Extract the (x, y) coordinate from the center of the cell holding the provided text.  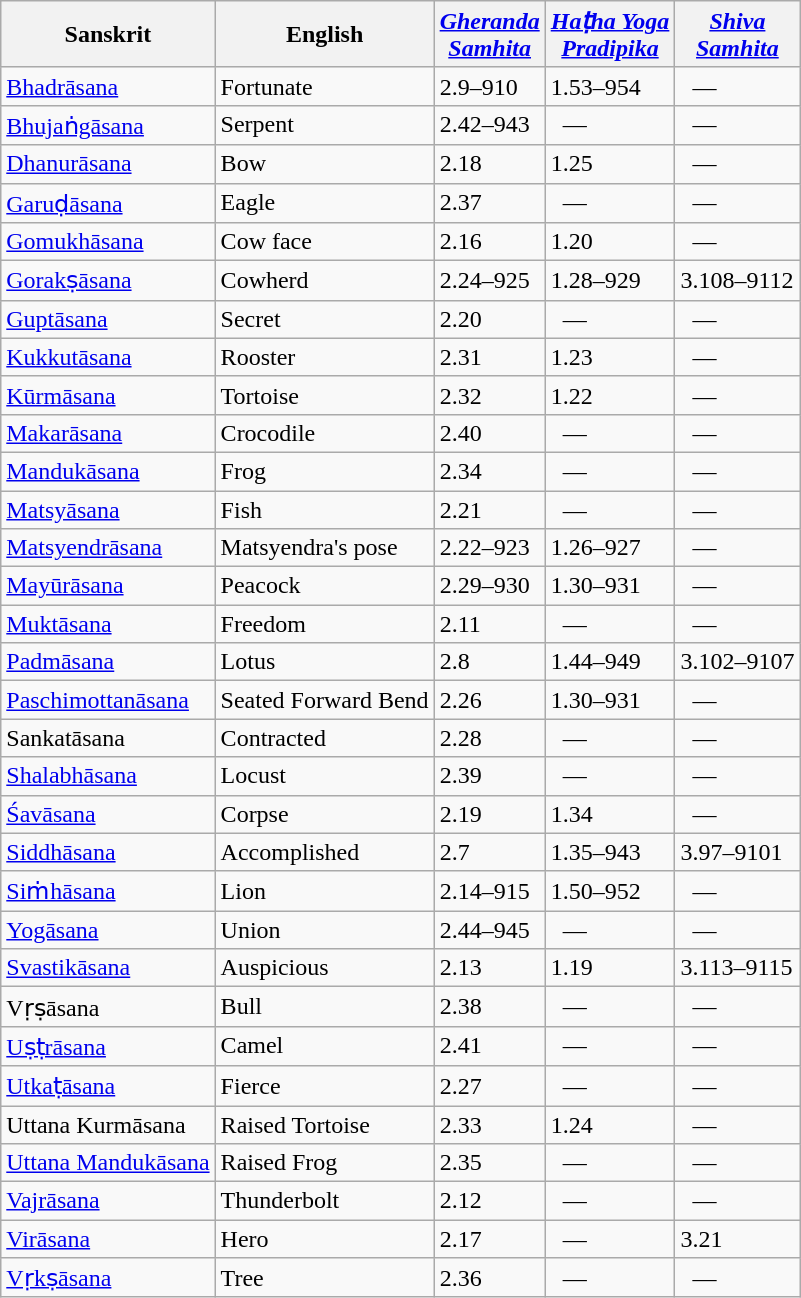
2.22–923 (490, 548)
Fortunate (324, 86)
1.34 (610, 814)
1.24 (610, 1125)
2.20 (490, 319)
GherandaSamhita (490, 34)
2.35 (490, 1163)
Cow face (324, 242)
Paschimottanāsana (108, 700)
2.36 (490, 1278)
2.19 (490, 814)
2.17 (490, 1239)
Tortoise (324, 395)
Matsyendra's pose (324, 548)
2.27 (490, 1086)
2.34 (490, 471)
Gomukhāsana (108, 242)
Garuḍāsana (108, 203)
1.50–952 (610, 891)
Vṛṣāsana (108, 1007)
2.13 (490, 968)
Mayūrāsana (108, 586)
2.39 (490, 776)
2.38 (490, 1007)
2.33 (490, 1125)
Kukkutāsana (108, 357)
Raised Frog (324, 1163)
1.23 (610, 357)
2.44–945 (490, 930)
Makarāsana (108, 433)
Camel (324, 1046)
Contracted (324, 738)
Guptāsana (108, 319)
Cowherd (324, 281)
Bull (324, 1007)
2.18 (490, 164)
2.11 (490, 624)
Vṛkṣāsana (108, 1278)
Accomplished (324, 852)
Śavāsana (108, 814)
English (324, 34)
1.35–943 (610, 852)
2.29–930 (490, 586)
Freedom (324, 624)
2.7 (490, 852)
Fish (324, 509)
Serpent (324, 125)
2.16 (490, 242)
2.12 (490, 1201)
Eagle (324, 203)
1.53–954 (610, 86)
Mandukāsana (108, 471)
Shalabhāsana (108, 776)
Uttana Kurmāsana (108, 1125)
Rooster (324, 357)
Svastikāsana (108, 968)
Vajrāsana (108, 1201)
Fierce (324, 1086)
Tree (324, 1278)
Corpse (324, 814)
1.26–927 (610, 548)
2.28 (490, 738)
Siṁhāsana (108, 891)
1.28–929 (610, 281)
2.21 (490, 509)
2.31 (490, 357)
ShivaSamhita (738, 34)
1.19 (610, 968)
Haṭha YogaPradipika (610, 34)
Lotus (324, 662)
Uṣṭrāsana (108, 1046)
Utkaṭāsana (108, 1086)
Bhujaṅgāsana (108, 125)
Virāsana (108, 1239)
Frog (324, 471)
Raised Tortoise (324, 1125)
1.20 (610, 242)
3.97–9101 (738, 852)
Locust (324, 776)
Peacock (324, 586)
Bhadrāsana (108, 86)
Lion (324, 891)
2.8 (490, 662)
Thunderbolt (324, 1201)
2.42–943 (490, 125)
3.113–9115 (738, 968)
2.41 (490, 1046)
Matsyāsana (108, 509)
1.44–949 (610, 662)
Secret (324, 319)
Union (324, 930)
Sanskrit (108, 34)
2.37 (490, 203)
3.108–9112 (738, 281)
Kūrmāsana (108, 395)
Sankatāsana (108, 738)
Yogāsana (108, 930)
Matsyendrāsana (108, 548)
Dhanurāsana (108, 164)
Gorakṣāsana (108, 281)
3.21 (738, 1239)
Bow (324, 164)
2.24–925 (490, 281)
Seated Forward Bend (324, 700)
1.22 (610, 395)
Padmāsana (108, 662)
Auspicious (324, 968)
Siddhāsana (108, 852)
Uttana Mandukāsana (108, 1163)
2.32 (490, 395)
Hero (324, 1239)
Crocodile (324, 433)
2.14–915 (490, 891)
1.25 (610, 164)
2.40 (490, 433)
2.9–910 (490, 86)
2.26 (490, 700)
3.102–9107 (738, 662)
Muktāsana (108, 624)
